Pinpoint the cell where the given text exists, returning its [X, Y] midpoint coordinate. 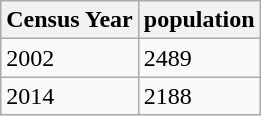
Census Year [70, 20]
2489 [199, 58]
population [199, 20]
2014 [70, 96]
2188 [199, 96]
2002 [70, 58]
